For the text-containing cell, return its midpoint in [x, y] coordinate format. 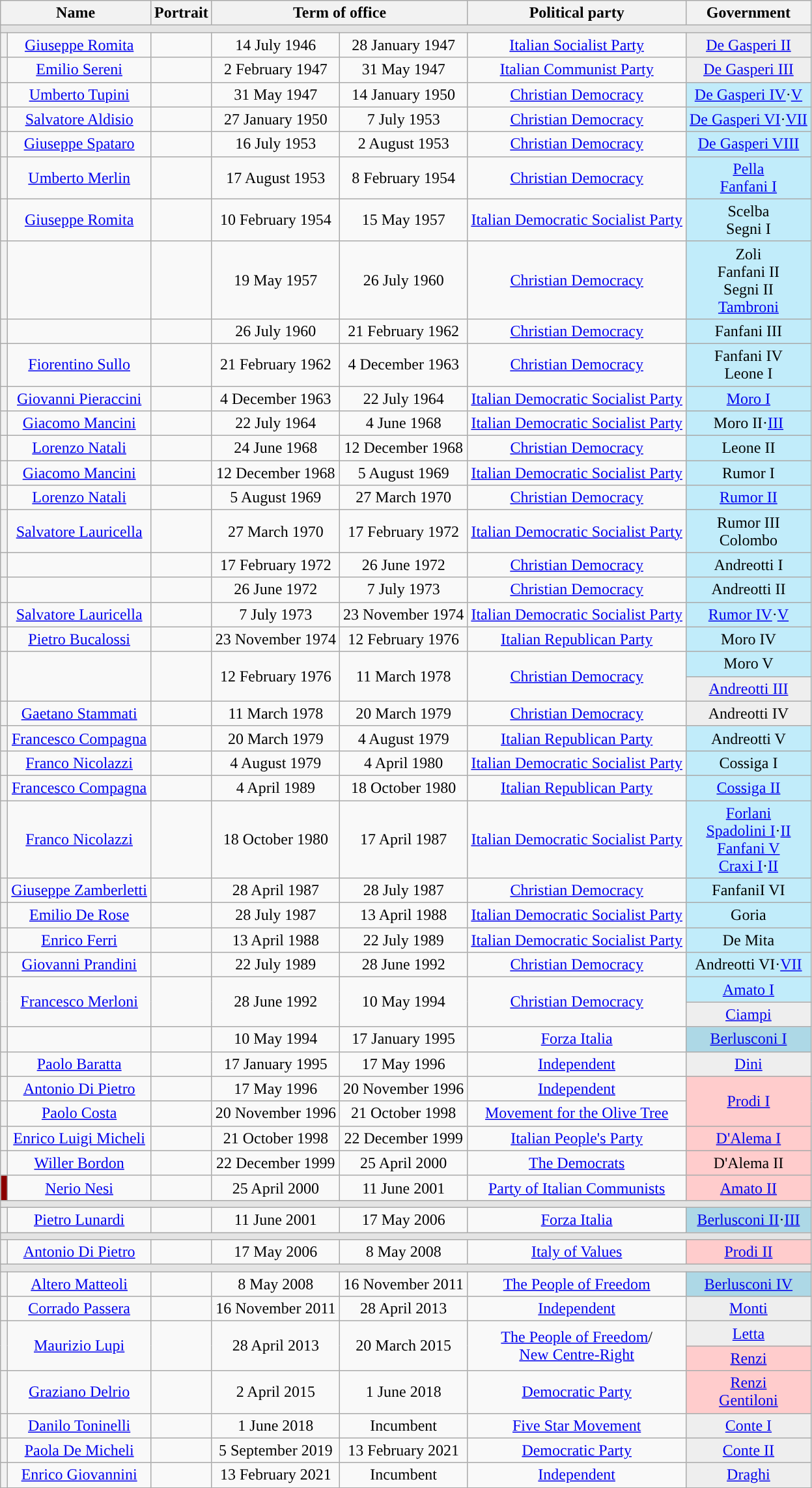
The Democrats [577, 1163]
Nerio Nesi [79, 1188]
2 February 1947 [275, 70]
8 February 1954 [404, 177]
Umberto Tupini [79, 94]
D'Alema II [748, 1163]
De Gasperi II [748, 45]
Cossiga I [748, 763]
Berlusconi I [748, 1039]
Berlusconi II·III [748, 1220]
Andreotti VI·VII [748, 965]
Andreotti I [748, 565]
Willer Bordon [79, 1163]
De Gasperi VI·VII [748, 119]
ForlaniSpadolini I·IIFanfani VCraxi I·II [748, 839]
Italy of Values [577, 1252]
Moro IV [748, 639]
Amato II [748, 1188]
Gaetano Stammati [79, 713]
Draghi [748, 1475]
Andreotti V [748, 738]
Conte II [748, 1450]
Name [76, 13]
4 April 1989 [275, 788]
RenziGentiloni [748, 1392]
Ciampi [748, 1014]
Renzi [748, 1358]
Altero Matteoli [79, 1284]
19 May 1957 [275, 280]
Moro V [748, 664]
Term of office [340, 13]
14 January 1950 [404, 94]
Prodi II [748, 1252]
D'Alema I [748, 1138]
16 July 1953 [275, 144]
17 April 1987 [404, 839]
De Gasperi IV·V [748, 94]
15 May 1957 [404, 220]
Andreotti II [748, 590]
Francesco Merloni [79, 1002]
7 July 1953 [404, 119]
Andreotti III [748, 689]
Italian Communist Party [577, 70]
De Gasperi VIII [748, 144]
Berlusconi IV [748, 1284]
Moro II·III [748, 423]
4 April 1980 [404, 763]
Portrait [181, 13]
Giovanni Prandini [79, 965]
Giuseppe Spataro [79, 144]
Moro I [748, 398]
Giovanni Pieraccini [79, 398]
5 September 2019 [275, 1450]
20 March 2015 [404, 1346]
De Gasperi III [748, 70]
Fanfani III [748, 331]
Giuseppe Zamberletti [79, 891]
The People of Freedom/New Centre-Right [577, 1346]
2 August 1953 [404, 144]
Paolo Costa [79, 1113]
Paolo Baratta [79, 1064]
24 June 1968 [275, 448]
Italian People's Party [577, 1138]
Rumor II [748, 498]
Pietro Bucalossi [79, 639]
ZoliFanfani IISegni IITambroni [748, 280]
Amato I [748, 990]
Goria [748, 915]
Party of Italian Communists [577, 1188]
Pietro Lunardi [79, 1220]
17 August 1953 [275, 177]
Enrico Ferri [79, 940]
Graziano Delrio [79, 1392]
Monti [748, 1309]
Rumor IV·V [748, 614]
10 February 1954 [275, 220]
27 January 1950 [275, 119]
4 June 1968 [404, 423]
Conte I [748, 1425]
Rumor I [748, 473]
The People of Freedom [577, 1284]
De Mita [748, 940]
Rumor IIIColombo [748, 532]
28 January 1947 [404, 45]
Government [748, 13]
Political party [577, 13]
FanfaniI VI [748, 891]
Letta [748, 1334]
Fanfani IVLeone I [748, 365]
Enrico Giovannini [79, 1475]
ScelbaSegni I [748, 220]
Maurizio Lupi [79, 1346]
Emilio Sereni [79, 70]
Paola De Micheli [79, 1450]
Danilo Toninelli [79, 1425]
PellaFanfani I [748, 177]
Enrico Luigi Micheli [79, 1138]
Andreotti IV [748, 713]
Leone II [748, 448]
Prodi I [748, 1101]
14 July 1946 [275, 45]
Salvatore Aldisio [79, 119]
2 April 2015 [275, 1392]
Movement for the Olive Tree [577, 1113]
Emilio De Rose [79, 915]
28 April 1987 [275, 891]
Umberto Merlin [79, 177]
Cossiga II [748, 788]
Italian Socialist Party [577, 45]
Fiorentino Sullo [79, 365]
Corrado Passera [79, 1309]
Five Star Movement [577, 1425]
Dini [748, 1064]
